Locate the cell with the specified text and output its (X, Y) center coordinate. 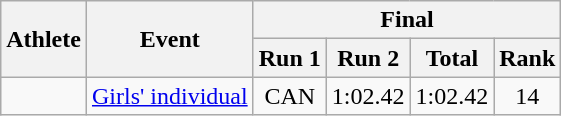
Total (452, 58)
Final (407, 20)
Girls' individual (170, 96)
14 (528, 96)
CAN (290, 96)
Run 1 (290, 58)
Run 2 (368, 58)
Athlete (44, 39)
Event (170, 39)
Rank (528, 58)
